Scan for the cell matching the given text and deliver its (x, y) coordinate at center. 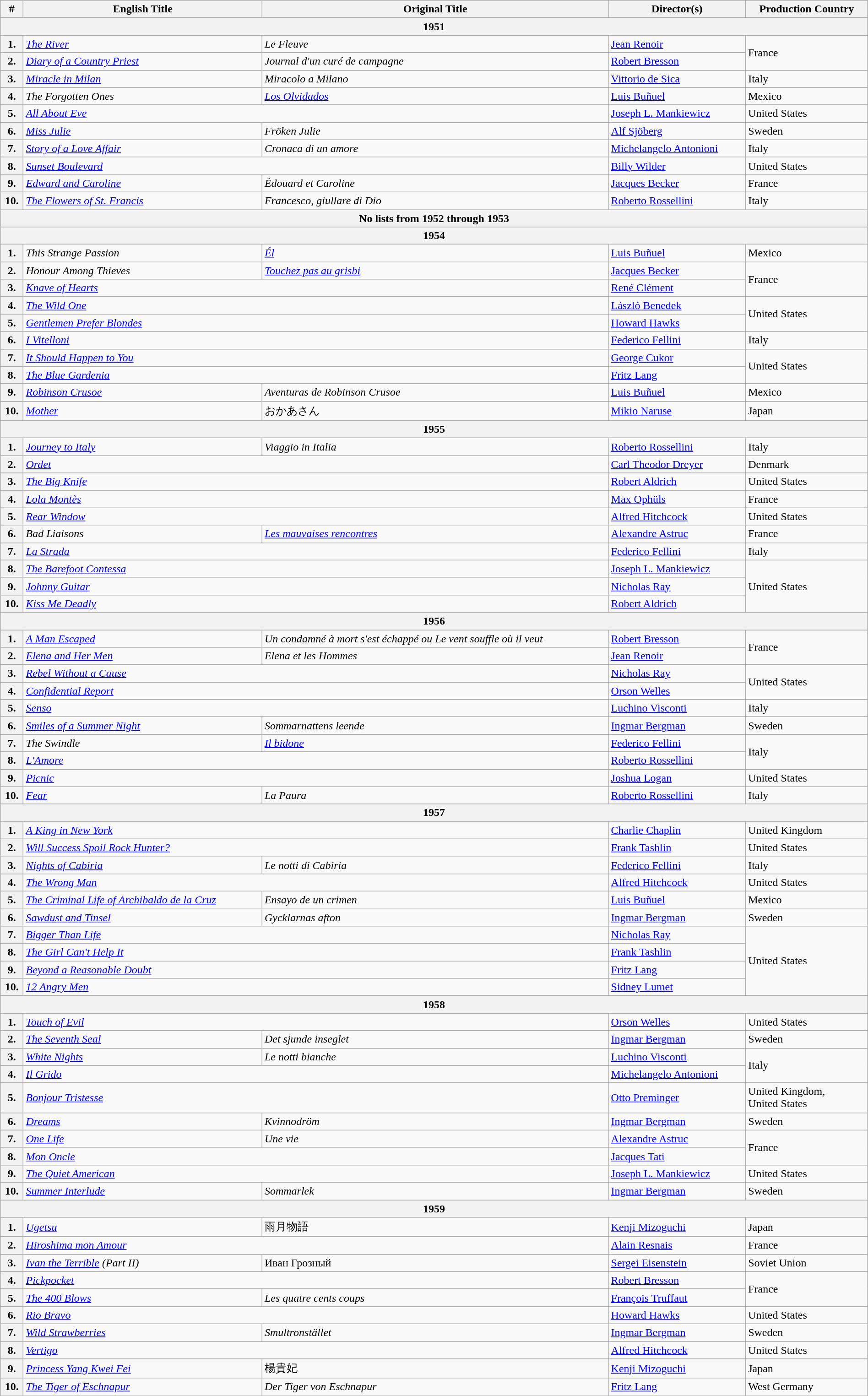
Le Fleuve (435, 44)
The Criminal Life of Archibaldo de la Cruz (143, 900)
Carl Theodor Dreyer (677, 464)
Billy Wilder (677, 166)
Wild Strawberries (143, 1332)
Journey to Italy (143, 447)
Rebel Without a Cause (316, 674)
Production Country (807, 9)
Sawdust and Tinsel (143, 917)
The Big Knife (316, 482)
# (12, 9)
Vittorio de Sica (677, 79)
English Title (143, 9)
Elena and Her Men (143, 656)
Edward and Caroline (143, 183)
Une vie (435, 1139)
Honour Among Thieves (143, 271)
Иван Грозный (435, 1263)
Robinson Crusoe (143, 392)
1957 (434, 813)
Det sjunde inseglet (435, 1039)
West Germany (807, 1387)
楊貴妃 (435, 1369)
Touchez pas au grisbi (435, 271)
1959 (434, 1208)
Sergei Eisenstein (677, 1263)
Kiss Me Deadly (316, 603)
Max Ophüls (677, 499)
Ensayo de un crimen (435, 900)
Il bidone (435, 743)
Bigger Than Life (316, 935)
Miracolo a Milano (435, 79)
Smiles of a Summer Night (143, 726)
Vertigo (316, 1350)
George Cukor (677, 358)
Aventuras de Robinson Crusoe (435, 392)
Fear (143, 795)
Princess Yang Kwei Fei (143, 1369)
Rio Bravo (316, 1315)
Sommarlek (435, 1191)
Knave of Hearts (316, 288)
Ivan the Terrible (Part II) (143, 1263)
1954 (434, 236)
Bad Liaisons (143, 534)
The Swindle (143, 743)
Viaggio in Italia (435, 447)
1955 (434, 429)
László Benedek (677, 305)
Original Title (435, 9)
The Forgotten Ones (143, 96)
12 Angry Men (316, 987)
A Man Escaped (143, 639)
The Quiet American (316, 1173)
Il Grido (316, 1074)
A King in New York (316, 830)
Charlie Chaplin (677, 830)
The Girl Can't Help It (316, 952)
Les quatre cents coups (435, 1298)
Édouard et Caroline (435, 183)
Diary of a Country Priest (143, 61)
Mikio Naruse (677, 411)
Sidney Lumet (677, 987)
Miracle in Milan (143, 79)
L'Amore (316, 760)
Will Success Spoil Rock Hunter? (316, 847)
Rear Window (316, 516)
The Blue Gardenia (316, 375)
Director(s) (677, 9)
Cronaca di un amore (435, 148)
Story of a Love Affair (143, 148)
Johnny Guitar (316, 586)
The 400 Blows (143, 1298)
No lists from 1952 through 1953 (434, 218)
Gycklarnas afton (435, 917)
United Kingdom,United States (807, 1098)
Touch of Evil (316, 1022)
Lola Montès (316, 499)
Fröken Julie (435, 131)
It Should Happen to You (316, 358)
Francesco, giullare di Dio (435, 201)
Mon Oncle (316, 1156)
The Barefoot Contessa (316, 569)
One Life (143, 1139)
I Vitelloni (316, 340)
The Seventh Seal (143, 1039)
Picnic (316, 778)
United Kingdom (807, 830)
Alf Sjöberg (677, 131)
Beyond a Reasonable Doubt (316, 970)
おかあさん (435, 411)
Los Olvidados (435, 96)
La Paura (435, 795)
Kvinnodröm (435, 1121)
Dreams (143, 1121)
Summer Interlude (143, 1191)
The Wild One (316, 305)
Denmark (807, 464)
Sommarnattens leende (435, 726)
La Strada (316, 551)
雨月物語 (435, 1227)
1958 (434, 1005)
The Wrong Man (316, 882)
Un condamné à mort s'est échappé ou Le vent souffle où il veut (435, 639)
Der Tiger von Eschnapur (435, 1387)
Joshua Logan (677, 778)
Sunset Boulevard (316, 166)
Les mauvaises rencontres (435, 534)
1951 (434, 27)
Miss Julie (143, 131)
Bonjour Tristesse (316, 1098)
Journal d'un curé de campagne (435, 61)
White Nights (143, 1057)
The River (143, 44)
Le notti bianche (435, 1057)
1956 (434, 621)
Soviet Union (807, 1263)
Él (435, 253)
René Clément (677, 288)
Hiroshima mon Amour (316, 1245)
Ugetsu (143, 1227)
This Strange Passion (143, 253)
Mother (143, 411)
The Flowers of St. Francis (143, 201)
The Tiger of Eschnapur (143, 1387)
Elena et les Hommes (435, 656)
Gentlemen Prefer Blondes (316, 323)
Nights of Cabiria (143, 865)
Le notti di Cabiria (435, 865)
Ordet (316, 464)
Jacques Tati (677, 1156)
Senso (316, 708)
Confidential Report (316, 691)
François Truffaut (677, 1298)
Pickpocket (316, 1280)
All About Eve (316, 114)
Alain Resnais (677, 1245)
Otto Preminger (677, 1098)
Smultronstället (435, 1332)
